Capture the cell that displays the provided text and extract its [X, Y] central coordinate. 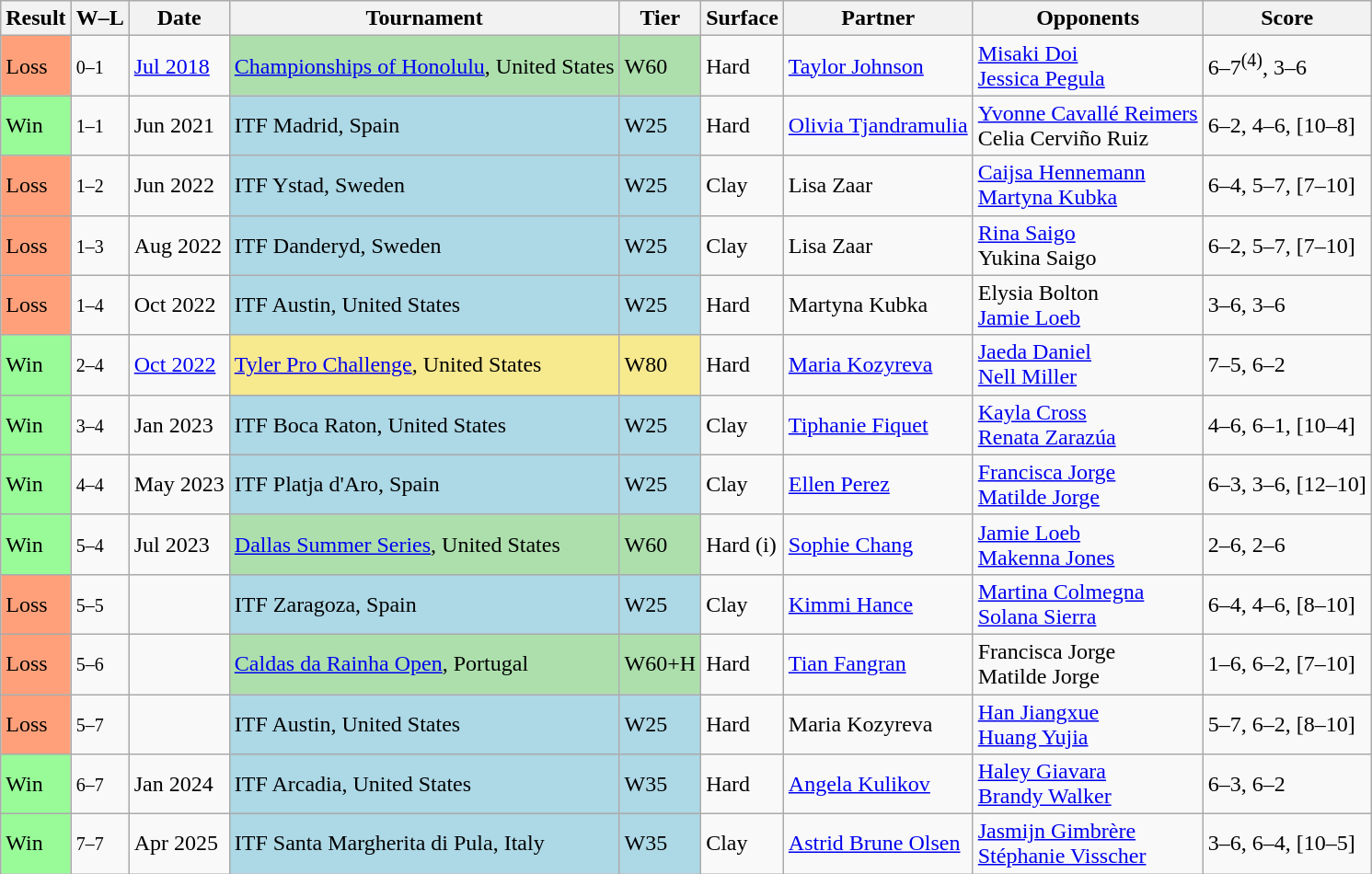
6–2, 5–7, [7–10] [1286, 245]
6–3, 3–6, [12–10] [1286, 484]
6–7 [99, 784]
Jamie Loeb Makenna Jones [1088, 545]
Result [36, 18]
Jun 2022 [179, 186]
Aug 2022 [179, 245]
Tier [661, 18]
0–1 [99, 66]
Ellen Perez [878, 484]
3–6, 3–6 [1286, 305]
Tiphanie Fiquet [878, 425]
Opponents [1088, 18]
Championships of Honolulu, United States [424, 66]
W80 [661, 364]
ITF Santa Margherita di Pula, Italy [424, 845]
Kimmi Hance [878, 604]
Yvonne Cavallé Reimers Celia Cerviño Ruiz [1088, 125]
Jan 2024 [179, 784]
5–5 [99, 604]
ITF Danderyd, Sweden [424, 245]
2–4 [99, 364]
6–2, 4–6, [10–8] [1286, 125]
Caldas da Rainha Open, Portugal [424, 664]
6–3, 6–2 [1286, 784]
Kayla Cross Renata Zarazúa [1088, 425]
1–6, 6–2, [7–10] [1286, 664]
ITF Madrid, Spain [424, 125]
5–6 [99, 664]
ITF Ystad, Sweden [424, 186]
3–6, 6–4, [10–5] [1286, 845]
6–4, 5–7, [7–10] [1286, 186]
Apr 2025 [179, 845]
Jul 2023 [179, 545]
1–3 [99, 245]
Rina Saigo Yukina Saigo [1088, 245]
ITF Zaragoza, Spain [424, 604]
Jan 2023 [179, 425]
Surface [743, 18]
5–7 [99, 723]
Caijsa Hennemann Martyna Kubka [1088, 186]
Martyna Kubka [878, 305]
5–7, 6–2, [8–10] [1286, 723]
W60+H [661, 664]
ITF Platja d'Aro, Spain [424, 484]
Haley Giavara Brandy Walker [1088, 784]
ITF Boca Raton, United States [424, 425]
W–L [99, 18]
Astrid Brune Olsen [878, 845]
6–7(4), 3–6 [1286, 66]
Hard (i) [743, 545]
Jun 2021 [179, 125]
7–5, 6–2 [1286, 364]
Score [1286, 18]
3–4 [99, 425]
Jasmijn Gimbrère Stéphanie Visscher [1088, 845]
Han Jiangxue Huang Yujia [1088, 723]
Tyler Pro Challenge, United States [424, 364]
Olivia Tjandramulia [878, 125]
Sophie Chang [878, 545]
Misaki Doi Jessica Pegula [1088, 66]
Tian Fangran [878, 664]
1–2 [99, 186]
4–4 [99, 484]
Jaeda Daniel Nell Miller [1088, 364]
Angela Kulikov [878, 784]
May 2023 [179, 484]
6–4, 4–6, [8–10] [1286, 604]
Partner [878, 18]
Jul 2018 [179, 66]
Tournament [424, 18]
Dallas Summer Series, United States [424, 545]
Martina Colmegna Solana Sierra [1088, 604]
ITF Arcadia, United States [424, 784]
7–7 [99, 845]
4–6, 6–1, [10–4] [1286, 425]
Taylor Johnson [878, 66]
Date [179, 18]
5–4 [99, 545]
1–4 [99, 305]
1–1 [99, 125]
2–6, 2–6 [1286, 545]
Elysia Bolton Jamie Loeb [1088, 305]
